Provide the [X, Y] coordinate of the cell's center where the given text is located.  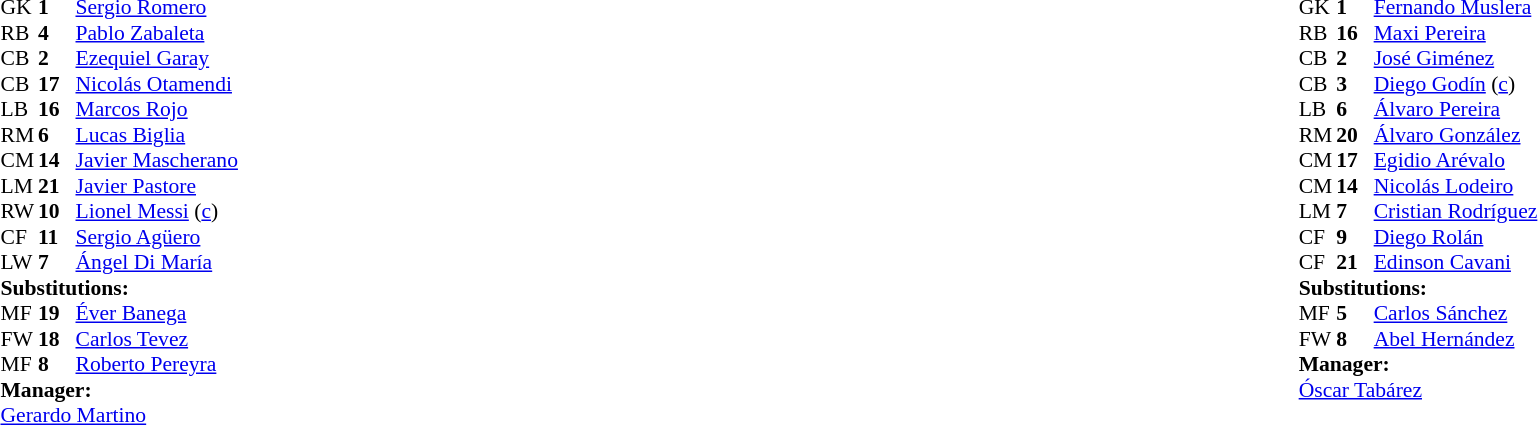
Roberto Pereyra [157, 365]
Diego Godín (c) [1456, 84]
Nicolás Lodeiro [1456, 186]
3 [1355, 84]
Maxi Pereira [1456, 33]
11 [57, 237]
Cristian Rodríguez [1456, 211]
Lionel Messi (c) [157, 211]
19 [57, 313]
Nicolás Otamendi [157, 84]
Javier Pastore [157, 186]
Diego Rolán [1456, 237]
Sergio Agüero [157, 237]
Javier Mascherano [157, 161]
18 [57, 339]
José Giménez [1456, 59]
Éver Banega [157, 313]
Abel Hernández [1456, 339]
Edinson Cavani [1456, 263]
RW [19, 211]
Carlos Tevez [157, 339]
Ángel Di María [157, 263]
4 [57, 33]
LW [19, 263]
Álvaro Pereira [1456, 109]
Óscar Tabárez [1418, 390]
Carlos Sánchez [1456, 313]
Ezequiel Garay [157, 59]
9 [1355, 237]
Álvaro González [1456, 135]
Marcos Rojo [157, 109]
Pablo Zabaleta [157, 33]
10 [57, 211]
5 [1355, 313]
Lucas Biglia [157, 135]
Egidio Arévalo [1456, 161]
20 [1355, 135]
